Extract the (X, Y) coordinate from the center of the cell holding the provided text.  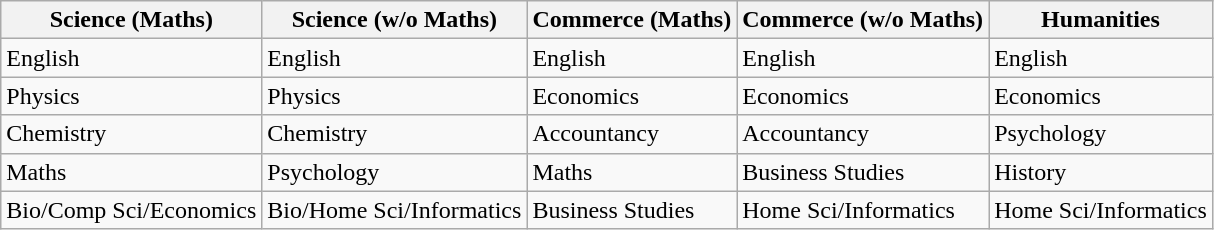
Humanities (1101, 20)
Commerce (Maths) (632, 20)
Science (Maths) (132, 20)
History (1101, 172)
Commerce (w/o Maths) (863, 20)
Science (w/o Maths) (394, 20)
Bio/Home Sci/Informatics (394, 210)
Bio/Comp Sci/Economics (132, 210)
